Detect which cell encompasses the target text, then output its [X, Y] center coordinate. 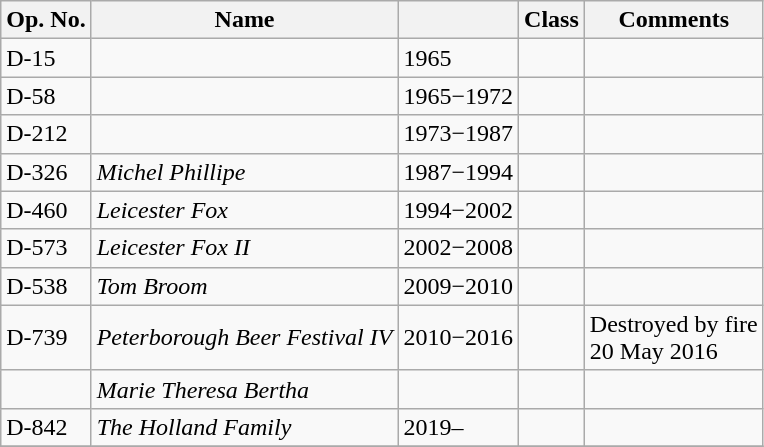
2009−2010 [458, 286]
D-326 [46, 172]
Name [244, 20]
Leicester Fox [244, 210]
Michel Phillipe [244, 172]
Tom Broom [244, 286]
D-58 [46, 96]
2019– [458, 427]
Class [552, 20]
D-538 [46, 286]
Comments [674, 20]
1994−2002 [458, 210]
1987−1994 [458, 172]
1965 [458, 58]
Marie Theresa Bertha [244, 389]
D-739 [46, 338]
D-573 [46, 248]
D-15 [46, 58]
2010−2016 [458, 338]
Peterborough Beer Festival IV [244, 338]
Destroyed by fire20 May 2016 [674, 338]
D-212 [46, 134]
D-842 [46, 427]
The Holland Family [244, 427]
D-460 [46, 210]
Op. No. [46, 20]
2002−2008 [458, 248]
Leicester Fox II [244, 248]
1973−1987 [458, 134]
1965−1972 [458, 96]
